Capture the cell that displays the provided text and extract its [x, y] central coordinate. 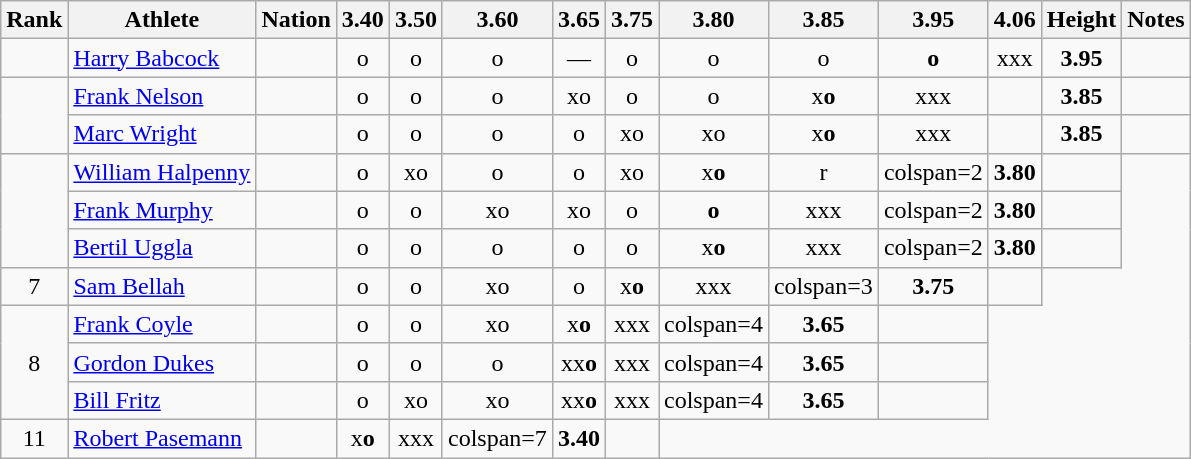
Marc Wright [162, 134]
Nation [296, 20]
Harry Babcock [162, 58]
3.50 [416, 20]
11 [34, 438]
William Halpenny [162, 172]
Notes [1156, 20]
Bertil Uggla [162, 248]
r [823, 172]
7 [34, 286]
Frank Murphy [162, 210]
Athlete [162, 20]
Robert Pasemann [162, 438]
Height [1081, 20]
colspan=3 [823, 286]
4.06 [1014, 20]
colspan=7 [497, 438]
Frank Coyle [162, 324]
3.60 [497, 20]
Frank Nelson [162, 96]
8 [34, 362]
Sam Bellah [162, 286]
Gordon Dukes [162, 362]
Rank [34, 20]
— [578, 58]
Bill Fritz [162, 400]
